Detect which cell encompasses the target text, then output its [x, y] center coordinate. 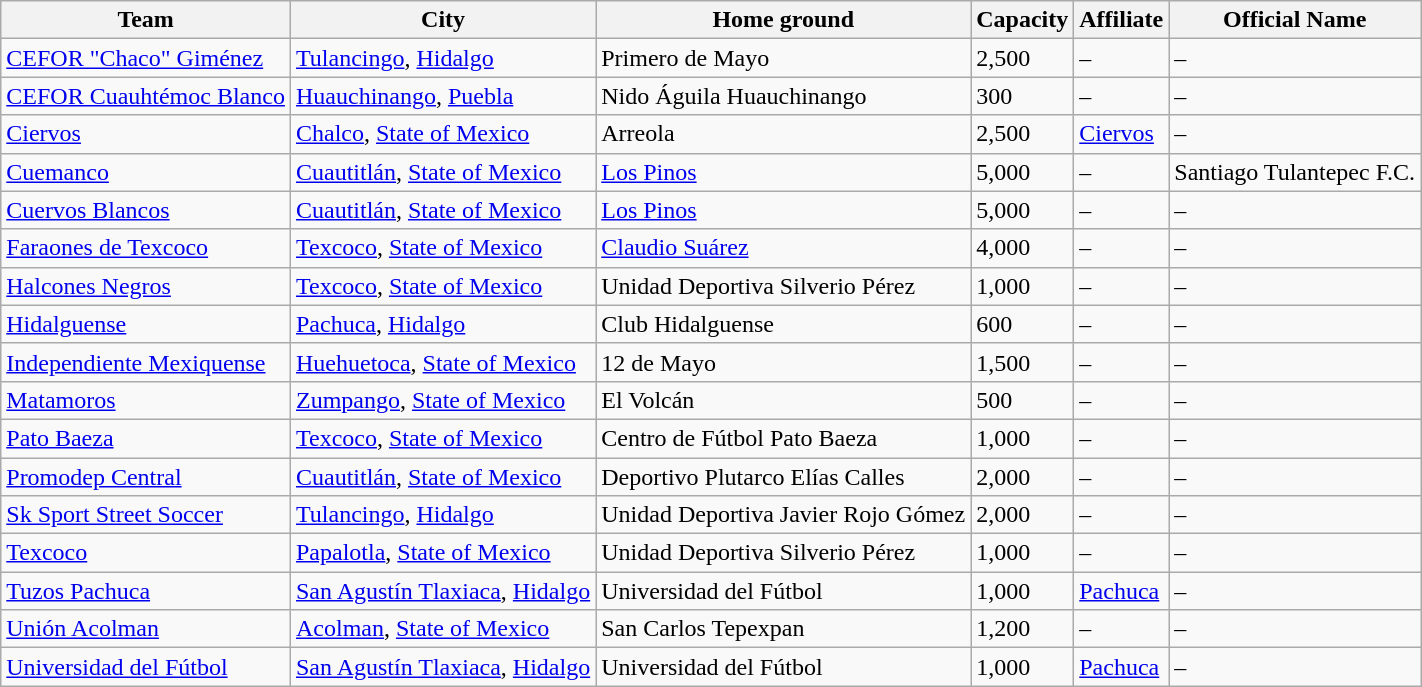
1,500 [1022, 362]
Independiente Mexiquense [146, 362]
Unión Acolman [146, 629]
Tuzos Pachuca [146, 591]
Sk Sport Street Soccer [146, 515]
12 de Mayo [784, 362]
CEFOR Cuauhtémoc Blanco [146, 96]
Texcoco [146, 553]
Chalco, State of Mexico [442, 134]
Capacity [1022, 20]
Pachuca, Hidalgo [442, 324]
Acolman, State of Mexico [442, 629]
Halcones Negros [146, 286]
Hidalguense [146, 324]
Centro de Fútbol Pato Baeza [784, 438]
Cuervos Blancos [146, 210]
Zumpango, State of Mexico [442, 400]
600 [1022, 324]
El Volcán [784, 400]
Official Name [1295, 20]
Huauchinango, Puebla [442, 96]
Cuemanco [146, 172]
1,200 [1022, 629]
Deportivo Plutarco Elías Calles [784, 477]
City [442, 20]
CEFOR "Chaco" Giménez [146, 58]
Promodep Central [146, 477]
300 [1022, 96]
Faraones de Texcoco [146, 248]
Affiliate [1122, 20]
Home ground [784, 20]
Nido Águila Huauchinango [784, 96]
Unidad Deportiva Javier Rojo Gómez [784, 515]
Matamoros [146, 400]
Club Hidalguense [784, 324]
Huehuetoca, State of Mexico [442, 362]
500 [1022, 400]
Pato Baeza [146, 438]
Arreola [784, 134]
Santiago Tulantepec F.C. [1295, 172]
4,000 [1022, 248]
Primero de Mayo [784, 58]
San Carlos Tepexpan [784, 629]
Team [146, 20]
Claudio Suárez [784, 248]
Papalotla, State of Mexico [442, 553]
